Return the [x, y] coordinate for the center point of the cell that contains the specified text.  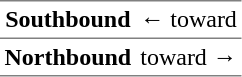
← toward [189, 20]
Southbound [68, 20]
toward → [189, 57]
Northbound [68, 57]
